Determine the [X, Y] coordinate at the center of the cell enclosing the given text.  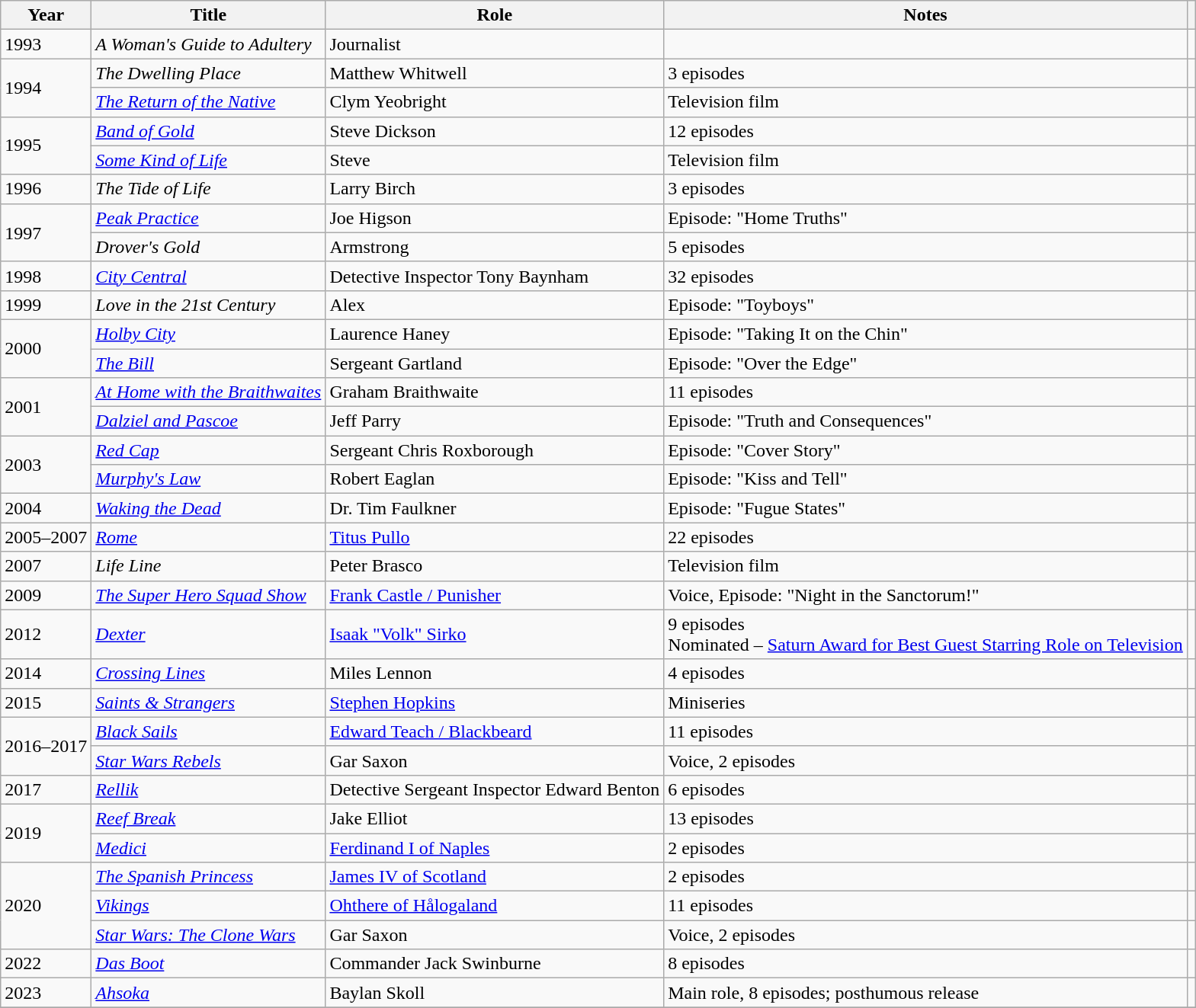
Matthew Whitwell [495, 73]
2022 [46, 964]
Rome [209, 537]
Larry Birch [495, 189]
A Woman's Guide to Adultery [209, 44]
4 episodes [925, 674]
At Home with the Braithwaites [209, 392]
32 episodes [925, 276]
Isaak "Volk" Sirko [495, 634]
Robert Eaglan [495, 479]
Ferdinand I of Naples [495, 848]
Commander Jack Swinburne [495, 964]
2014 [46, 674]
Star Wars Rebels [209, 760]
Dexter [209, 634]
9 episodes Nominated – Saturn Award for Best Guest Starring Role on Television [925, 634]
Frank Castle / Punisher [495, 595]
22 episodes [925, 537]
Joe Higson [495, 218]
Laurence Haney [495, 334]
Detective Inspector Tony Baynham [495, 276]
2007 [46, 566]
13 episodes [925, 818]
Dr. Tim Faulkner [495, 508]
Peter Brasco [495, 566]
2001 [46, 407]
City Central [209, 276]
2004 [46, 508]
1995 [46, 146]
Crossing Lines [209, 674]
Episode: "Toyboys" [925, 305]
2019 [46, 833]
1996 [46, 189]
Role [495, 15]
Journalist [495, 44]
Murphy's Law [209, 479]
Notes [925, 15]
The Bill [209, 363]
Graham Braithwaite [495, 392]
1994 [46, 88]
Ahsoka [209, 993]
Year [46, 15]
Jeff Parry [495, 421]
Titus Pullo [495, 537]
1993 [46, 44]
2020 [46, 906]
Peak Practice [209, 218]
Reef Break [209, 818]
2009 [46, 595]
Red Cap [209, 450]
12 episodes [925, 131]
2005–2007 [46, 537]
Armstrong [495, 247]
The Super Hero Squad Show [209, 595]
Episode: "Kiss and Tell" [925, 479]
Episode: "Home Truths" [925, 218]
Main role, 8 episodes; posthumous release [925, 993]
2015 [46, 702]
Episode: "Fugue States" [925, 508]
2016–2017 [46, 746]
Life Line [209, 566]
2003 [46, 465]
2023 [46, 993]
Steve [495, 160]
2012 [46, 634]
Sergeant Gartland [495, 363]
Edward Teach / Blackbeard [495, 731]
Baylan Skoll [495, 993]
Miles Lennon [495, 674]
Episode: "Truth and Consequences" [925, 421]
8 episodes [925, 964]
Waking the Dead [209, 508]
Miniseries [925, 702]
Alex [495, 305]
The Return of the Native [209, 102]
Das Boot [209, 964]
2017 [46, 789]
Clym Yeobright [495, 102]
The Dwelling Place [209, 73]
Vikings [209, 906]
2000 [46, 348]
Episode: "Over the Edge" [925, 363]
Voice, Episode: "Night in the Sanctorum!" [925, 595]
1997 [46, 232]
Stephen Hopkins [495, 702]
Drover's Gold [209, 247]
Medici [209, 848]
Black Sails [209, 731]
1998 [46, 276]
1999 [46, 305]
Steve Dickson [495, 131]
Love in the 21st Century [209, 305]
Jake Elliot [495, 818]
Star Wars: The Clone Wars [209, 935]
Episode: "Taking It on the Chin" [925, 334]
Holby City [209, 334]
The Spanish Princess [209, 877]
6 episodes [925, 789]
Sergeant Chris Roxborough [495, 450]
The Tide of Life [209, 189]
Detective Sergeant Inspector Edward Benton [495, 789]
Band of Gold [209, 131]
Episode: "Cover Story" [925, 450]
Saints & Strangers [209, 702]
Title [209, 15]
Ohthere of Hålogaland [495, 906]
5 episodes [925, 247]
Rellik [209, 789]
James IV of Scotland [495, 877]
Some Kind of Life [209, 160]
Dalziel and Pascoe [209, 421]
